Search for the cell housing the specified text and yield its [X, Y] center coordinate. 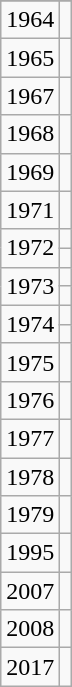
1967 [30, 96]
1971 [30, 210]
2017 [30, 667]
1969 [30, 172]
1974 [30, 324]
1976 [30, 400]
1964 [30, 20]
1973 [30, 286]
2007 [30, 591]
2008 [30, 629]
1965 [30, 58]
1995 [30, 553]
1979 [30, 515]
1977 [30, 438]
1968 [30, 134]
1975 [30, 362]
1978 [30, 477]
1972 [30, 248]
